Pinpoint the cell where the given text exists, returning its [X, Y] midpoint coordinate. 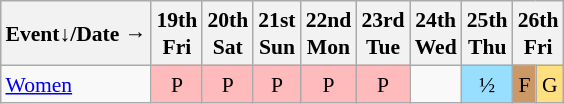
Event↓/Date → [76, 33]
G [550, 84]
22ndMon [329, 33]
20thSat [228, 33]
24thWed [436, 33]
21stSun [276, 33]
19thFri [176, 33]
25thThu [488, 33]
Women [76, 84]
F [525, 84]
23rdTue [382, 33]
½ [488, 84]
26thFri [538, 33]
